Return [x, y] of the center of cell containing provided text 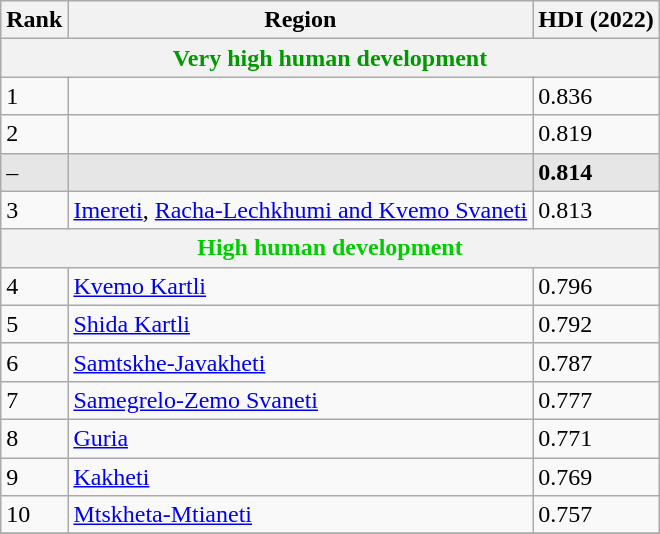
5 [34, 324]
Mtskheta-Mtianeti [300, 515]
9 [34, 477]
Imereti, Racha-Lechkhumi and Kvemo Svaneti [300, 210]
10 [34, 515]
3 [34, 210]
HDI (2022) [596, 20]
0.836 [596, 96]
Rank [34, 20]
0.757 [596, 515]
0.787 [596, 362]
2 [34, 134]
0.777 [596, 400]
0.819 [596, 134]
Shida Kartli [300, 324]
Kakheti [300, 477]
4 [34, 286]
7 [34, 400]
– [34, 172]
0.814 [596, 172]
Region [300, 20]
Samtskhe-Javakheti [300, 362]
0.796 [596, 286]
Very high human development [330, 58]
0.769 [596, 477]
Kvemo Kartli [300, 286]
Guria [300, 438]
Samegrelo-Zemo Svaneti [300, 400]
High human development [330, 248]
1 [34, 96]
6 [34, 362]
0.771 [596, 438]
0.813 [596, 210]
8 [34, 438]
0.792 [596, 324]
